Scan for the cell matching the given text and deliver its (x, y) coordinate at center. 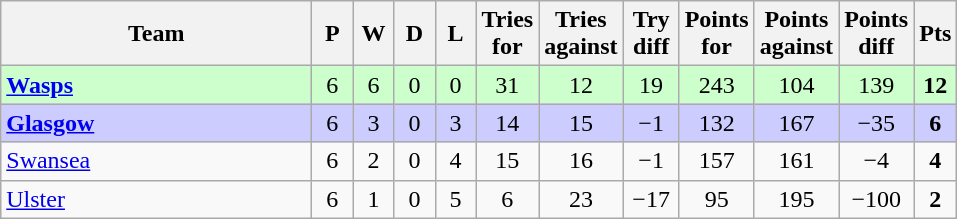
Swansea (156, 161)
19 (651, 85)
Ulster (156, 199)
31 (508, 85)
Tries against (581, 34)
167 (796, 123)
195 (796, 199)
−17 (651, 199)
Points for (716, 34)
243 (716, 85)
Team (156, 34)
Points diff (876, 34)
D (414, 34)
157 (716, 161)
Tries for (508, 34)
L (456, 34)
−4 (876, 161)
−100 (876, 199)
5 (456, 199)
Pts (936, 34)
104 (796, 85)
Glasgow (156, 123)
23 (581, 199)
−35 (876, 123)
1 (374, 199)
Points against (796, 34)
16 (581, 161)
W (374, 34)
139 (876, 85)
132 (716, 123)
P (332, 34)
Try diff (651, 34)
Wasps (156, 85)
95 (716, 199)
14 (508, 123)
161 (796, 161)
